Locate the cell with the specified text and output its (X, Y) center coordinate. 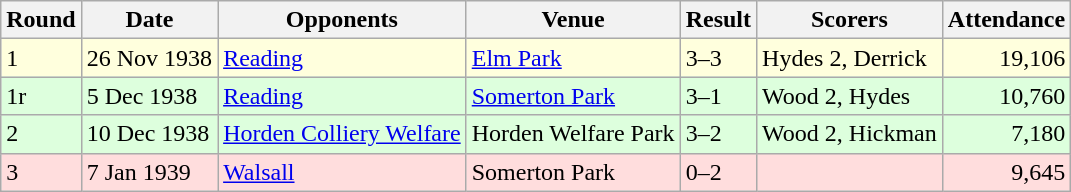
1 (41, 58)
Opponents (342, 20)
1r (41, 96)
Result (718, 20)
3–3 (718, 58)
Walsall (342, 172)
10 Dec 1938 (149, 134)
Round (41, 20)
Horden Welfare Park (573, 134)
0–2 (718, 172)
Attendance (1006, 20)
Wood 2, Hydes (850, 96)
Venue (573, 20)
7 Jan 1939 (149, 172)
26 Nov 1938 (149, 58)
3 (41, 172)
Hydes 2, Derrick (850, 58)
Date (149, 20)
5 Dec 1938 (149, 96)
3–1 (718, 96)
Elm Park (573, 58)
Wood 2, Hickman (850, 134)
Scorers (850, 20)
10,760 (1006, 96)
3–2 (718, 134)
9,645 (1006, 172)
2 (41, 134)
19,106 (1006, 58)
7,180 (1006, 134)
Horden Colliery Welfare (342, 134)
